Provide the (X, Y) coordinate of the cell's center where the given text is located.  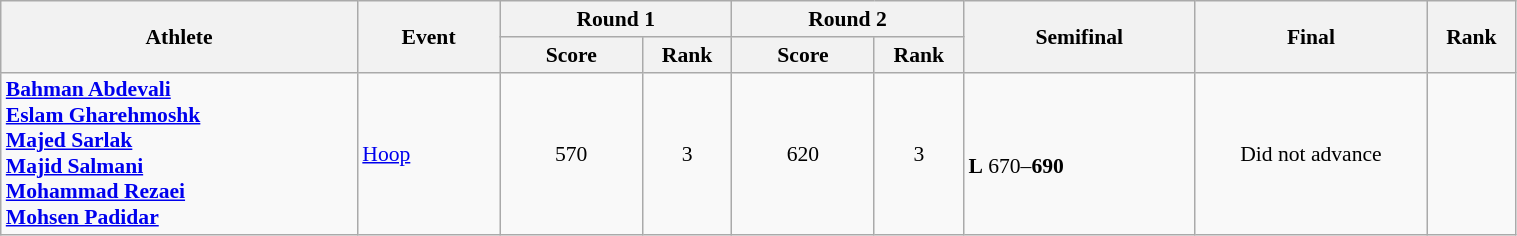
Bahman AbdevaliEslam GharehmoshkMajed SarlakMajid SalmaniMohammad RezaeiMohsen Padidar (180, 154)
Round 2 (848, 19)
L 670–690 (1079, 154)
Semifinal (1079, 36)
620 (804, 154)
Did not advance (1311, 154)
Final (1311, 36)
Event (428, 36)
Round 1 (616, 19)
Athlete (180, 36)
Hoop (428, 154)
570 (572, 154)
